Capture the cell that displays the provided text and extract its [x, y] central coordinate. 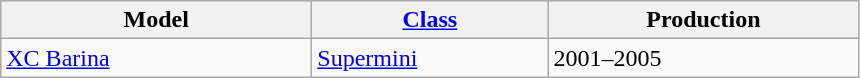
Supermini [430, 58]
Production [704, 20]
Model [156, 20]
2001–2005 [704, 58]
Class [430, 20]
XC Barina [156, 58]
